For the text-containing cell, return its midpoint in [x, y] coordinate format. 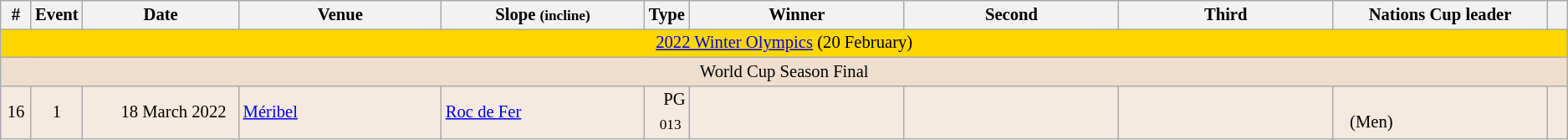
Winner [798, 14]
Méribel [340, 112]
World Cup Season Final [784, 71]
2022 Winter Olympics (20 February) [784, 43]
Third [1226, 14]
Roc de Fer [543, 112]
Event [57, 14]
# [16, 14]
16 [16, 112]
Nations Cup leader [1440, 14]
Venue [340, 14]
Second [1011, 14]
Slope (incline) [543, 14]
1 [57, 112]
Type [667, 14]
PG 013 [667, 112]
(Men) [1440, 112]
Date [161, 14]
18 March 2022 [161, 112]
